Extract the (x, y) coordinate from the center of the cell holding the provided text.  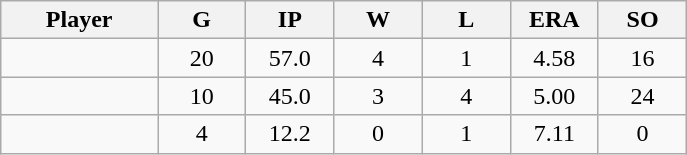
10 (202, 96)
20 (202, 58)
16 (642, 58)
7.11 (554, 134)
45.0 (290, 96)
G (202, 20)
4.58 (554, 58)
L (466, 20)
SO (642, 20)
12.2 (290, 134)
5.00 (554, 96)
IP (290, 20)
W (378, 20)
57.0 (290, 58)
ERA (554, 20)
3 (378, 96)
24 (642, 96)
Player (80, 20)
